Determine the [x, y] coordinate at the center of the cell enclosing the given text.  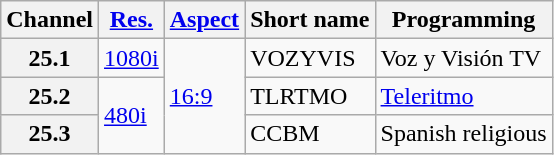
Spanish religious [464, 134]
VOZYVIS [310, 58]
Voz y Visión TV [464, 58]
Aspect [204, 20]
Res. [132, 20]
Programming [464, 20]
25.2 [50, 96]
16:9 [204, 96]
Short name [310, 20]
25.3 [50, 134]
25.1 [50, 58]
CCBM [310, 134]
480i [132, 115]
Channel [50, 20]
Teleritmo [464, 96]
TLRTMO [310, 96]
1080i [132, 58]
